Determine the [x, y] coordinate at the center of the cell enclosing the given text.  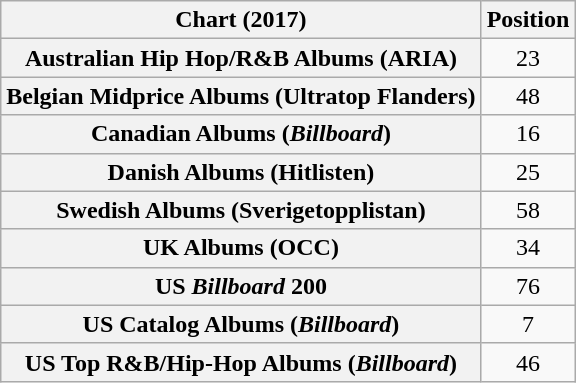
UK Albums (OCC) [241, 248]
16 [528, 134]
25 [528, 172]
Australian Hip Hop/R&B Albums (ARIA) [241, 58]
23 [528, 58]
Position [528, 20]
34 [528, 248]
7 [528, 324]
Belgian Midprice Albums (Ultratop Flanders) [241, 96]
48 [528, 96]
US Catalog Albums (Billboard) [241, 324]
US Top R&B/Hip-Hop Albums (Billboard) [241, 362]
Danish Albums (Hitlisten) [241, 172]
76 [528, 286]
US Billboard 200 [241, 286]
Canadian Albums (Billboard) [241, 134]
Swedish Albums (Sverigetopplistan) [241, 210]
58 [528, 210]
Chart (2017) [241, 20]
46 [528, 362]
